From the cell containing the given text, extract its center point as [X, Y] coordinate. 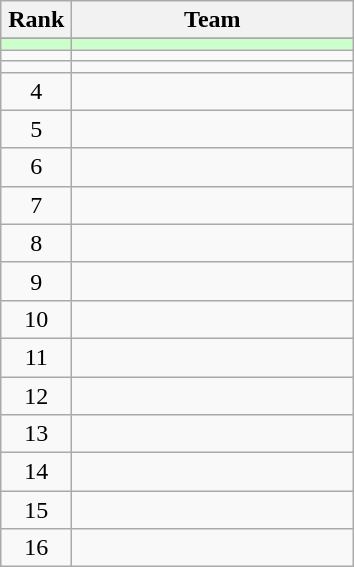
Team [212, 20]
13 [36, 434]
8 [36, 243]
4 [36, 91]
15 [36, 510]
11 [36, 357]
5 [36, 129]
6 [36, 167]
12 [36, 395]
7 [36, 205]
Rank [36, 20]
14 [36, 472]
9 [36, 281]
16 [36, 548]
10 [36, 319]
